Detect which cell encompasses the target text, then output its [x, y] center coordinate. 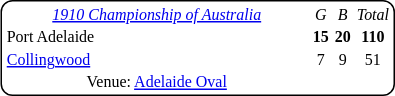
Collingwood [156, 60]
Port Adelaide [156, 37]
Venue: Adelaide Oval [156, 82]
9 [342, 60]
B [342, 14]
110 [372, 37]
7 [320, 60]
20 [342, 37]
51 [372, 60]
15 [320, 37]
1910 Championship of Australia [156, 14]
Total [372, 14]
G [320, 14]
